Determine the (X, Y) coordinate at the center of the cell enclosing the given text.  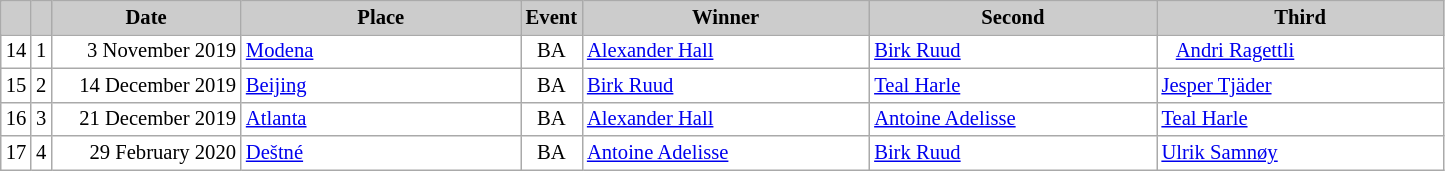
3 (41, 119)
Event (552, 17)
Jesper Tjäder (1300, 85)
2 (41, 85)
4 (41, 153)
3 November 2019 (146, 51)
14 December 2019 (146, 85)
17 (16, 153)
Second (1012, 17)
Atlanta (381, 119)
Ulrik Samnøy (1300, 153)
Andri Ragettli (1300, 51)
Winner (726, 17)
14 (16, 51)
29 February 2020 (146, 153)
Third (1300, 17)
15 (16, 85)
Modena (381, 51)
1 (41, 51)
21 December 2019 (146, 119)
Deštné (381, 153)
Place (381, 17)
Date (146, 17)
Beijing (381, 85)
16 (16, 119)
